Extract the (x, y) coordinate from the center of the cell holding the provided text.  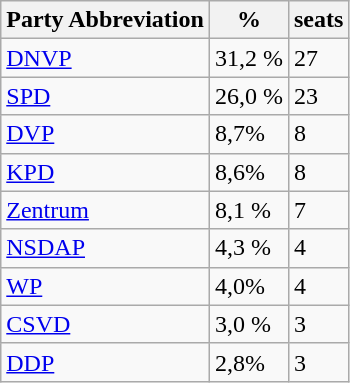
27 (318, 58)
26,0 % (248, 96)
3,0 % (248, 324)
23 (318, 96)
7 (318, 210)
2,8% (248, 362)
4,3 % (248, 248)
DVP (106, 134)
31,2 % (248, 58)
8,1 % (248, 210)
CSVD (106, 324)
DDP (106, 362)
4,0% (248, 286)
8,7% (248, 134)
% (248, 20)
WP (106, 286)
DNVP (106, 58)
seats (318, 20)
SPD (106, 96)
8,6% (248, 172)
KPD (106, 172)
NSDAP (106, 248)
Party Abbreviation (106, 20)
Zentrum (106, 210)
